Pinpoint the cell where the given text exists, returning its [X, Y] midpoint coordinate. 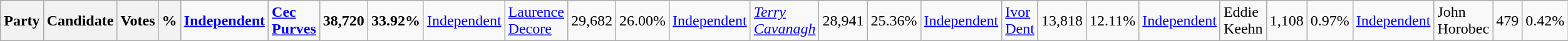
Party [22, 21]
0.97% [1330, 21]
Laurence Decore [536, 21]
13,818 [1062, 21]
12.11% [1113, 21]
28,941 [843, 21]
Terry Cavanagh [785, 21]
John Horobec [1463, 21]
Ivor Dent [1020, 21]
Cec Purves [294, 21]
% [169, 21]
38,720 [343, 21]
479 [1508, 21]
33.92% [396, 21]
Candidate [80, 21]
1,108 [1286, 21]
0.42% [1545, 21]
Votes [138, 21]
26.00% [642, 21]
Eddie Keehn [1243, 21]
29,682 [591, 21]
25.36% [894, 21]
